Find where the given text appears and provide that cell's center as (X, Y) coordinate. 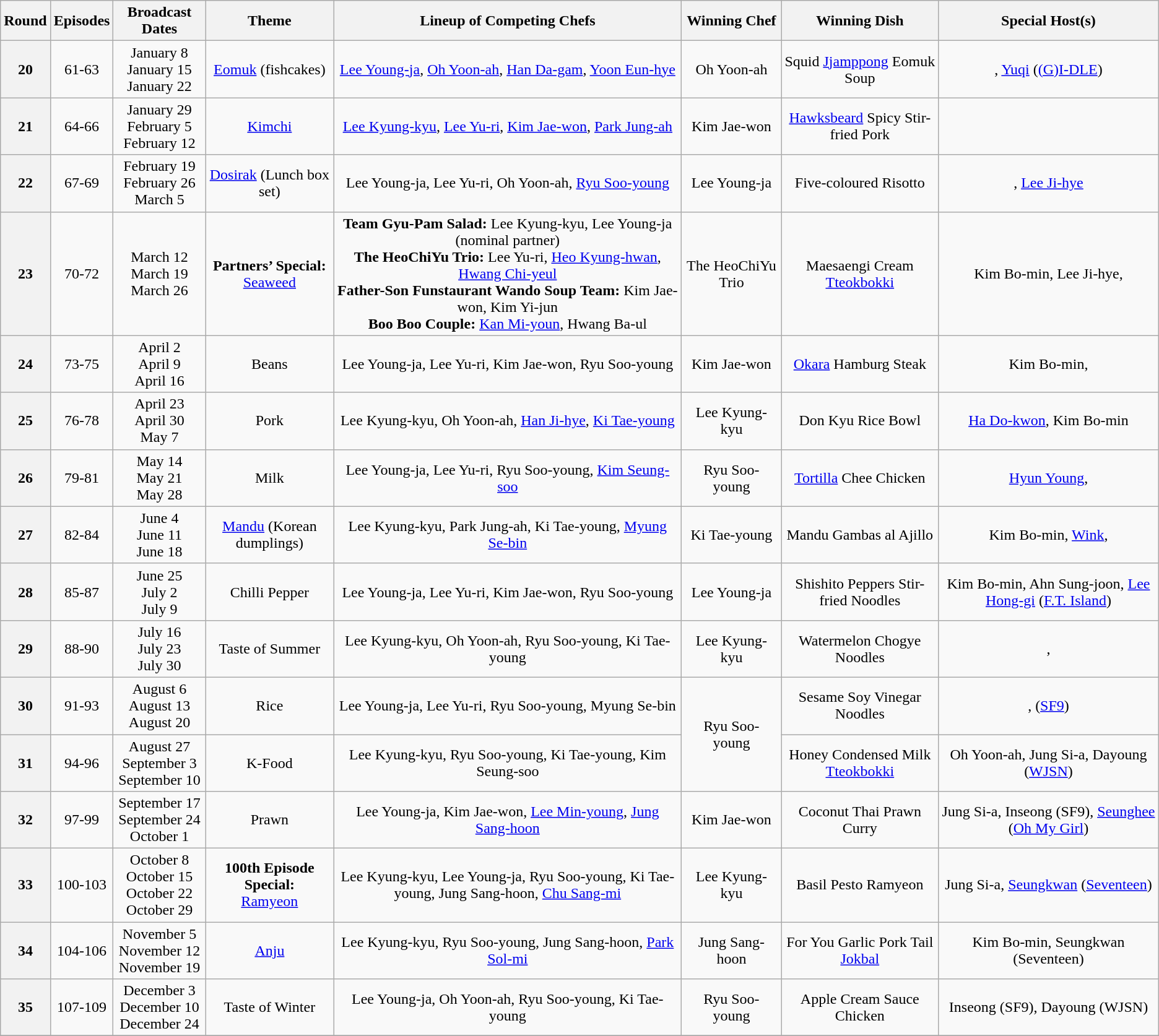
Apple Cream Sauce Chicken (860, 1008)
Basil Pesto Ramyeon (860, 885)
August 27September 3September 10 (160, 762)
Prawn (270, 820)
28 (25, 592)
Lee Young-ja, Kim Jae-won, Lee Min-young, Jung Sang-hoon (508, 820)
35 (25, 1008)
100th Episode Special:Ramyeon (270, 885)
Lee Kyung-kyu, Oh Yoon-ah, Han Ji-hye, Ki Tae-young (508, 421)
Episodes (82, 21)
Sesame Soy Vinegar Noodles (860, 706)
Squid Jjamppong Eomuk Soup (860, 69)
Oh Yoon-ah (732, 69)
73-75 (82, 364)
Ha Do-kwon, Kim Bo-min (1049, 421)
Partners’ Special:Seaweed (270, 274)
, (1049, 649)
32 (25, 820)
Jung Sang-hoon (732, 951)
20 (25, 69)
82-84 (82, 535)
64-66 (82, 126)
Chilli Pepper (270, 592)
Mandu (Korean dumplings) (270, 535)
Jung Si-a, Inseong (SF9), Seunghee (Oh My Girl) (1049, 820)
Special Host(s) (1049, 21)
Lineup of Competing Chefs (508, 21)
Lee Kyung-kyu, Ryu Soo-young, Jung Sang-hoon, Park Sol-mi (508, 951)
Kim Bo-min, (1049, 364)
97-99 (82, 820)
Lee Young-ja, Lee Yu-ri, Ryu Soo-young, Myung Se-bin (508, 706)
Don Kyu Rice Bowl (860, 421)
70-72 (82, 274)
December 3December 10December 24 (160, 1008)
76-78 (82, 421)
Winning Dish (860, 21)
Hawksbeard Spicy Stir-fried Pork (860, 126)
33 (25, 885)
Inseong (SF9), Dayoung (WJSN) (1049, 1008)
Mandu Gambas al Ajillo (860, 535)
Anju (270, 951)
August 6August 13August 20 (160, 706)
June 25July 2July 9 (160, 592)
Watermelon Chogye Noodles (860, 649)
The HeoChiYu Trio (732, 274)
February 19February 26March 5 (160, 183)
April 23April 30May 7 (160, 421)
November 5November 12November 19 (160, 951)
Dosirak (Lunch box set) (270, 183)
For You Garlic Pork Tail Jokbal (860, 951)
Lee Young-ja, Lee Yu-ri, Ryu Soo-young, Kim Seung-soo (508, 478)
25 (25, 421)
Jung Si-a, Seungkwan (Seventeen) (1049, 885)
Theme (270, 21)
104-106 (82, 951)
K-Food (270, 762)
Milk (270, 478)
Kim Bo-min, Wink, (1049, 535)
Lee Kyung-kyu, Park Jung-ah, Ki Tae-young, Myung Se-bin (508, 535)
July 16July 23July 30 (160, 649)
Five-coloured Risotto (860, 183)
Eomuk (fishcakes) (270, 69)
21 (25, 126)
Honey Condensed Milk Tteokbokki (860, 762)
31 (25, 762)
Kim Bo-min, Ahn Sung-joon, Lee Hong-gi (F.T. Island) (1049, 592)
September 17September 24October 1 (160, 820)
Lee Kyung-kyu, Ryu Soo-young, Ki Tae-young, Kim Seung-soo (508, 762)
27 (25, 535)
Oh Yoon-ah, Jung Si-a, Dayoung (WJSN) (1049, 762)
Taste of Winter (270, 1008)
67-69 (82, 183)
Winning Chef (732, 21)
26 (25, 478)
Broadcast Dates (160, 21)
Kimchi (270, 126)
, Yuqi ((G)I-DLE) (1049, 69)
22 (25, 183)
Round (25, 21)
June 4June 11June 18 (160, 535)
October 8October 15October 22October 29 (160, 885)
Coconut Thai Prawn Curry (860, 820)
Okara Hamburg Steak (860, 364)
May 14May 21May 28 (160, 478)
Taste of Summer (270, 649)
Rice (270, 706)
91-93 (82, 706)
34 (25, 951)
107-109 (82, 1008)
Ki Tae-young (732, 535)
Tortilla Chee Chicken (860, 478)
Maesaengi Cream Tteokbokki (860, 274)
April 2April 9April 16 (160, 364)
Lee Young-ja, Oh Yoon-ah, Han Da-gam, Yoon Eun-hye (508, 69)
88-90 (82, 649)
Shishito Peppers Stir-fried Noodles (860, 592)
94-96 (82, 762)
Hyun Young, (1049, 478)
30 (25, 706)
23 (25, 274)
Pork (270, 421)
Lee Kyung-kyu, Lee Yu-ri, Kim Jae-won, Park Jung-ah (508, 126)
March 12March 19March 26 (160, 274)
Lee Kyung-kyu, Oh Yoon-ah, Ryu Soo-young, Ki Tae-young (508, 649)
100-103 (82, 885)
24 (25, 364)
Kim Bo-min, Lee Ji-hye, (1049, 274)
Lee Young-ja, Oh Yoon-ah, Ryu Soo-young, Ki Tae-young (508, 1008)
January 29February 5February 12 (160, 126)
61-63 (82, 69)
January 8January 15January 22 (160, 69)
79-81 (82, 478)
Lee Young-ja, Lee Yu-ri, Oh Yoon-ah, Ryu Soo-young (508, 183)
, Lee Ji-hye (1049, 183)
Lee Kyung-kyu, Lee Young-ja, Ryu Soo-young, Ki Tae-young, Jung Sang-hoon, Chu Sang-mi (508, 885)
Beans (270, 364)
85-87 (82, 592)
, (SF9) (1049, 706)
Kim Bo-min, Seungkwan (Seventeen) (1049, 951)
29 (25, 649)
